Pinpoint the cell where the given text exists, returning its (X, Y) midpoint coordinate. 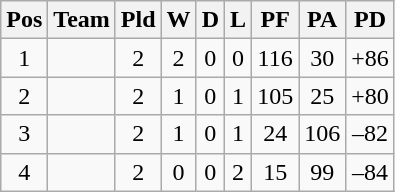
106 (322, 134)
W (178, 20)
99 (322, 172)
Pos (24, 20)
24 (276, 134)
3 (24, 134)
PD (370, 20)
–84 (370, 172)
105 (276, 96)
25 (322, 96)
D (210, 20)
Team (82, 20)
30 (322, 58)
+80 (370, 96)
+86 (370, 58)
–82 (370, 134)
L (238, 20)
116 (276, 58)
PA (322, 20)
15 (276, 172)
4 (24, 172)
PF (276, 20)
Pld (138, 20)
